Capture the cell that displays the provided text and extract its [x, y] central coordinate. 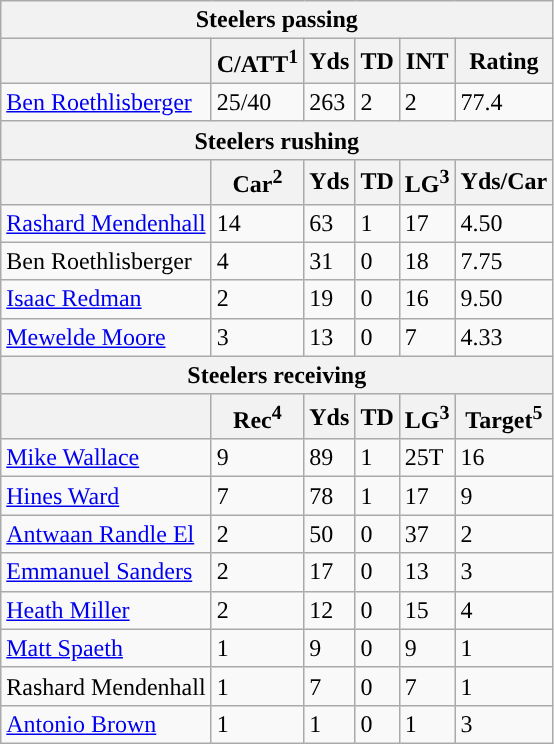
Antonio Brown [106, 724]
25/40 [258, 102]
63 [330, 223]
C/ATT1 [258, 62]
89 [330, 458]
14 [258, 223]
31 [330, 261]
Steelers receiving [277, 375]
Mike Wallace [106, 458]
263 [330, 102]
INT [427, 62]
Car2 [258, 182]
Heath Miller [106, 610]
12 [330, 610]
Rating [504, 62]
18 [427, 261]
4.33 [504, 337]
Emmanuel Sanders [106, 572]
Mewelde Moore [106, 337]
7.75 [504, 261]
15 [427, 610]
Matt Spaeth [106, 648]
37 [427, 534]
Rec4 [258, 416]
Antwaan Randle El [106, 534]
78 [330, 496]
Yds/Car [504, 182]
19 [330, 299]
Hines Ward [106, 496]
50 [330, 534]
77.4 [504, 102]
Steelers rushing [277, 140]
4.50 [504, 223]
25T [427, 458]
9.50 [504, 299]
Target5 [504, 416]
Steelers passing [277, 20]
Isaac Redman [106, 299]
